Determine the (X, Y) coordinate at the center of the cell enclosing the given text.  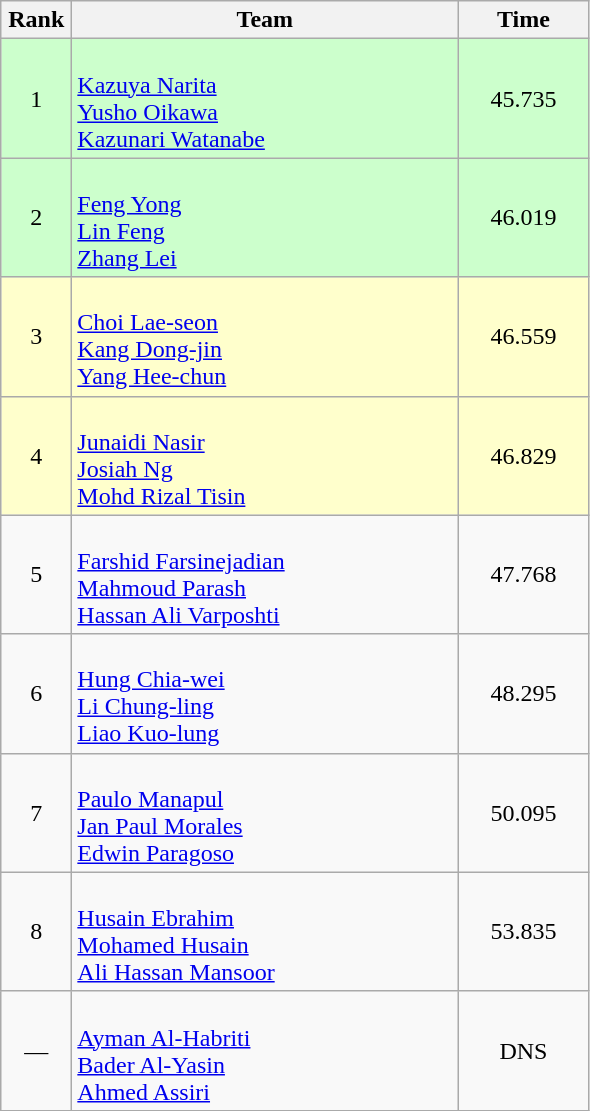
Kazuya NaritaYusho OikawaKazunari Watanabe (265, 98)
Choi Lae-seonKang Dong-jinYang Hee-chun (265, 336)
53.835 (524, 932)
Rank (36, 20)
46.829 (524, 456)
Feng YongLin FengZhang Lei (265, 218)
Junaidi NasirJosiah NgMohd Rizal Tisin (265, 456)
DNS (524, 1050)
5 (36, 574)
Ayman Al-HabritiBader Al-YasinAhmed Assiri (265, 1050)
Time (524, 20)
2 (36, 218)
— (36, 1050)
48.295 (524, 694)
Husain EbrahimMohamed HusainAli Hassan Mansoor (265, 932)
45.735 (524, 98)
46.019 (524, 218)
Farshid FarsinejadianMahmoud ParashHassan Ali Varposhti (265, 574)
6 (36, 694)
Hung Chia-weiLi Chung-lingLiao Kuo-lung (265, 694)
7 (36, 812)
50.095 (524, 812)
46.559 (524, 336)
4 (36, 456)
Paulo ManapulJan Paul MoralesEdwin Paragoso (265, 812)
47.768 (524, 574)
3 (36, 336)
1 (36, 98)
Team (265, 20)
8 (36, 932)
